From the cell containing the given text, extract its center point as [x, y] coordinate. 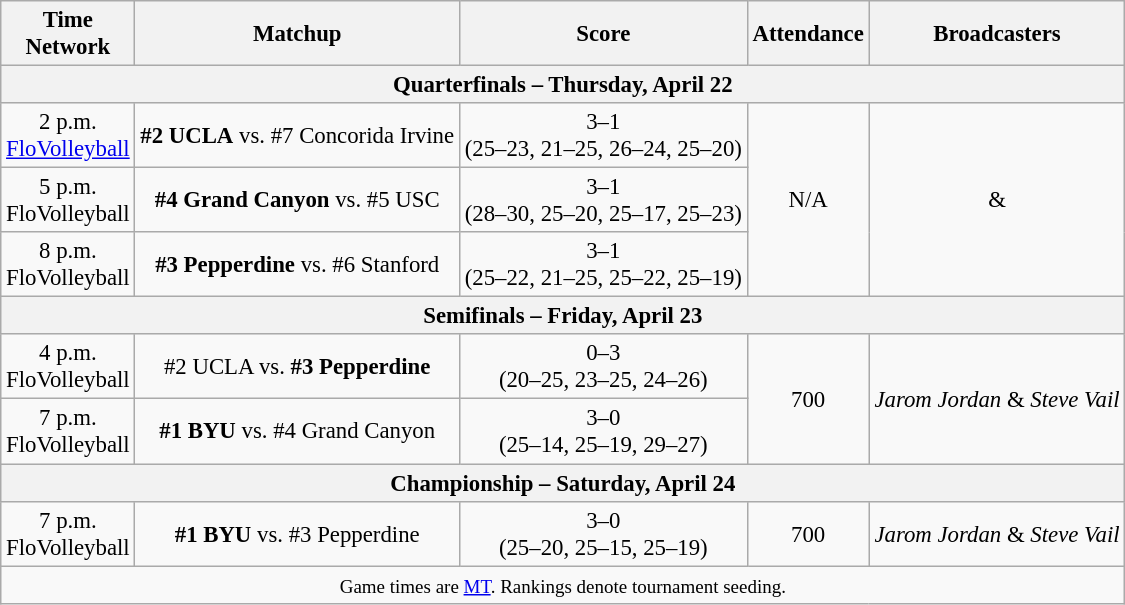
0–3(20–25, 23–25, 24–26) [603, 366]
#2 UCLA vs. #3 Pepperdine [297, 366]
Quarterfinals – Thursday, April 22 [563, 85]
Broadcasters [997, 34]
#3 Pepperdine vs. #6 Stanford [297, 264]
3–0(25–14, 25–19, 29–27) [603, 432]
Matchup [297, 34]
Attendance [808, 34]
3–1(25–22, 21–25, 25–22, 25–19) [603, 264]
8 p.m.FloVolleyball [68, 264]
Semifinals – Friday, April 23 [563, 316]
5 p.m.FloVolleyball [68, 200]
#4 Grand Canyon vs. #5 USC [297, 200]
Game times are MT. Rankings denote tournament seeding. [563, 585]
N/A [808, 200]
3–1(28–30, 25–20, 25–17, 25–23) [603, 200]
#2 UCLA vs. #7 Concorida Irvine [297, 136]
3–0(25–20, 25–15, 25–19) [603, 534]
3–1(25–23, 21–25, 26–24, 25–20) [603, 136]
TimeNetwork [68, 34]
Score [603, 34]
2 p.m.FloVolleyball [68, 136]
Championship – Saturday, April 24 [563, 483]
4 p.m.FloVolleyball [68, 366]
& [997, 200]
#1 BYU vs. #3 Pepperdine [297, 534]
#1 BYU vs. #4 Grand Canyon [297, 432]
